Extract the (X, Y) coordinate from the center of the cell holding the provided text.  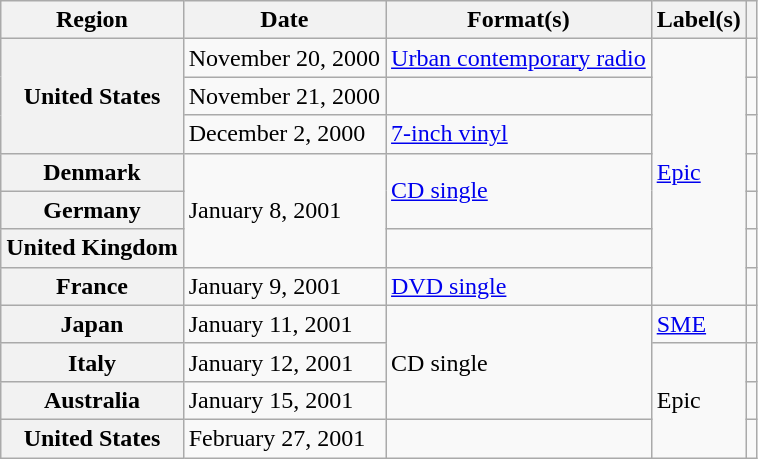
Label(s) (698, 20)
Date (284, 20)
January 12, 2001 (284, 362)
January 9, 2001 (284, 286)
January 11, 2001 (284, 324)
Australia (92, 400)
January 8, 2001 (284, 210)
SME (698, 324)
Format(s) (519, 20)
United Kingdom (92, 248)
December 2, 2000 (284, 134)
Germany (92, 210)
Japan (92, 324)
Italy (92, 362)
Urban contemporary radio (519, 58)
February 27, 2001 (284, 438)
January 15, 2001 (284, 400)
Region (92, 20)
7-inch vinyl (519, 134)
Denmark (92, 172)
November 21, 2000 (284, 96)
France (92, 286)
DVD single (519, 286)
November 20, 2000 (284, 58)
